From the cell containing the given text, extract its center point as [x, y] coordinate. 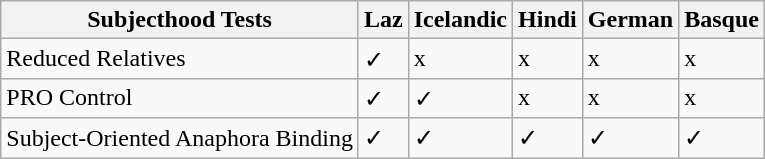
Hindi [548, 20]
Icelandic [460, 20]
Reduced Relatives [180, 59]
Laz [383, 20]
Basque [722, 20]
PRO Control [180, 98]
Subject-Oriented Anaphora Binding [180, 138]
Subjecthood Tests [180, 20]
German [630, 20]
